Provide the [x, y] coordinate of the cell's center where the given text is located.  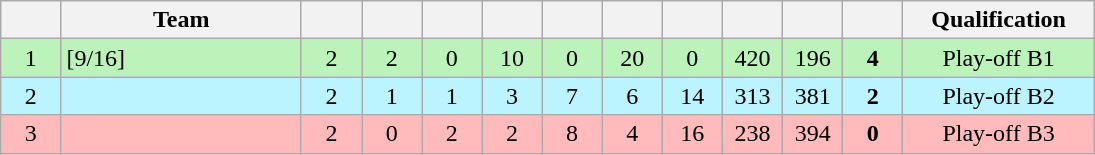
420 [752, 58]
Team [182, 20]
[9/16] [182, 58]
394 [813, 134]
196 [813, 58]
381 [813, 96]
7 [572, 96]
Play-off B3 [998, 134]
8 [572, 134]
6 [632, 96]
238 [752, 134]
Play-off B2 [998, 96]
16 [692, 134]
313 [752, 96]
Qualification [998, 20]
14 [692, 96]
10 [512, 58]
Play-off B1 [998, 58]
20 [632, 58]
